Scan for the cell matching the given text and deliver its [x, y] coordinate at center. 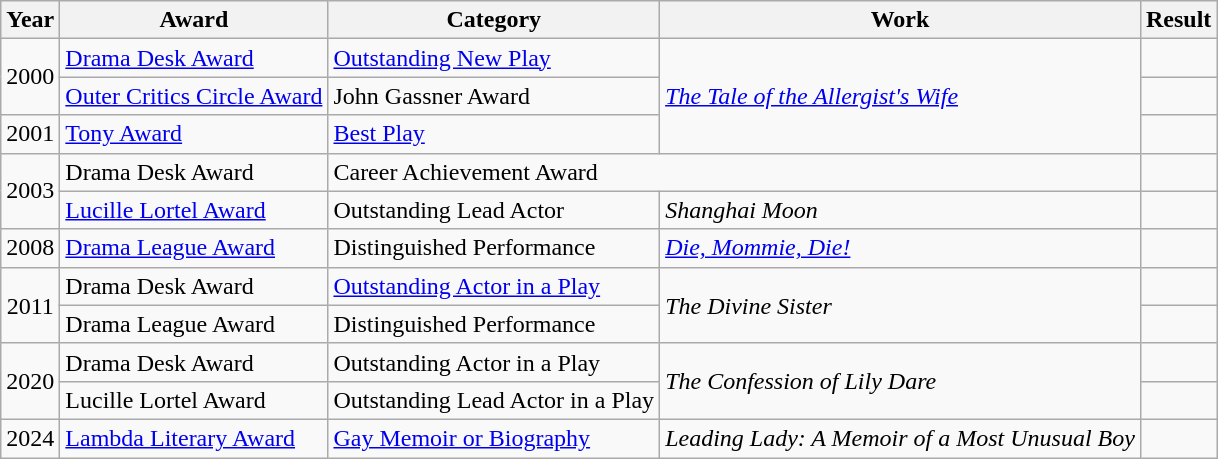
Outstanding New Play [494, 58]
2001 [30, 134]
Result [1178, 20]
2003 [30, 191]
Year [30, 20]
Award [194, 20]
Shanghai Moon [900, 210]
Work [900, 20]
2008 [30, 248]
Category [494, 20]
2000 [30, 77]
2024 [30, 438]
Die, Mommie, Die! [900, 248]
Outstanding Lead Actor in a Play [494, 400]
Gay Memoir or Biography [494, 438]
Outstanding Lead Actor [494, 210]
Career Achievement Award [734, 172]
Best Play [494, 134]
Tony Award [194, 134]
Leading Lady: A Memoir of a Most Unusual Boy [900, 438]
The Confession of Lily Dare [900, 381]
Lambda Literary Award [194, 438]
John Gassner Award [494, 96]
2011 [30, 305]
Outer Critics Circle Award [194, 96]
The Divine Sister [900, 305]
The Tale of the Allergist's Wife [900, 96]
2020 [30, 381]
